Pinpoint the cell where the given text exists, returning its (x, y) midpoint coordinate. 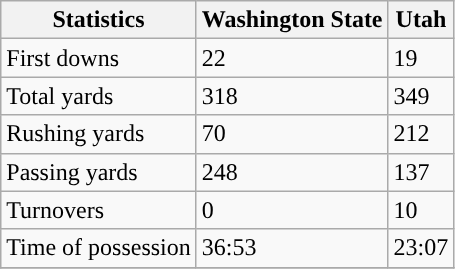
Utah (421, 20)
349 (421, 96)
70 (292, 134)
23:07 (421, 248)
10 (421, 210)
Washington State (292, 20)
Time of possession (99, 248)
Statistics (99, 20)
137 (421, 172)
Passing yards (99, 172)
First downs (99, 58)
36:53 (292, 248)
Rushing yards (99, 134)
Turnovers (99, 210)
212 (421, 134)
19 (421, 58)
318 (292, 96)
248 (292, 172)
0 (292, 210)
Total yards (99, 96)
22 (292, 58)
